Locate the cell with the specified text and output its (x, y) center coordinate. 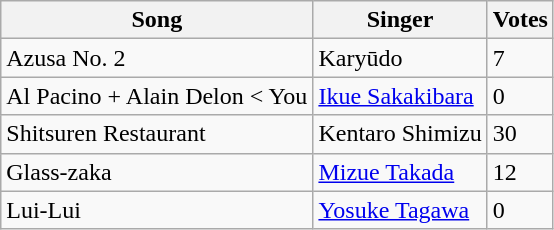
Singer (400, 20)
Lui-Lui (157, 210)
Votes (520, 20)
Mizue Takada (400, 172)
12 (520, 172)
7 (520, 58)
Shitsuren Restaurant (157, 134)
Yosuke Tagawa (400, 210)
Glass-zaka (157, 172)
Karyūdo (400, 58)
Song (157, 20)
Ikue Sakakibara (400, 96)
30 (520, 134)
Al Pacino + Alain Delon < You (157, 96)
Azusa No. 2 (157, 58)
Kentaro Shimizu (400, 134)
